For the text-containing cell, return its midpoint in (X, Y) coordinate format. 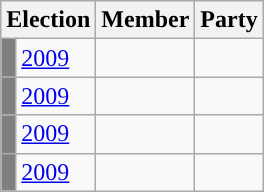
Election (48, 20)
Member (146, 20)
Party (229, 20)
